Search for the cell housing the specified text and yield its [x, y] center coordinate. 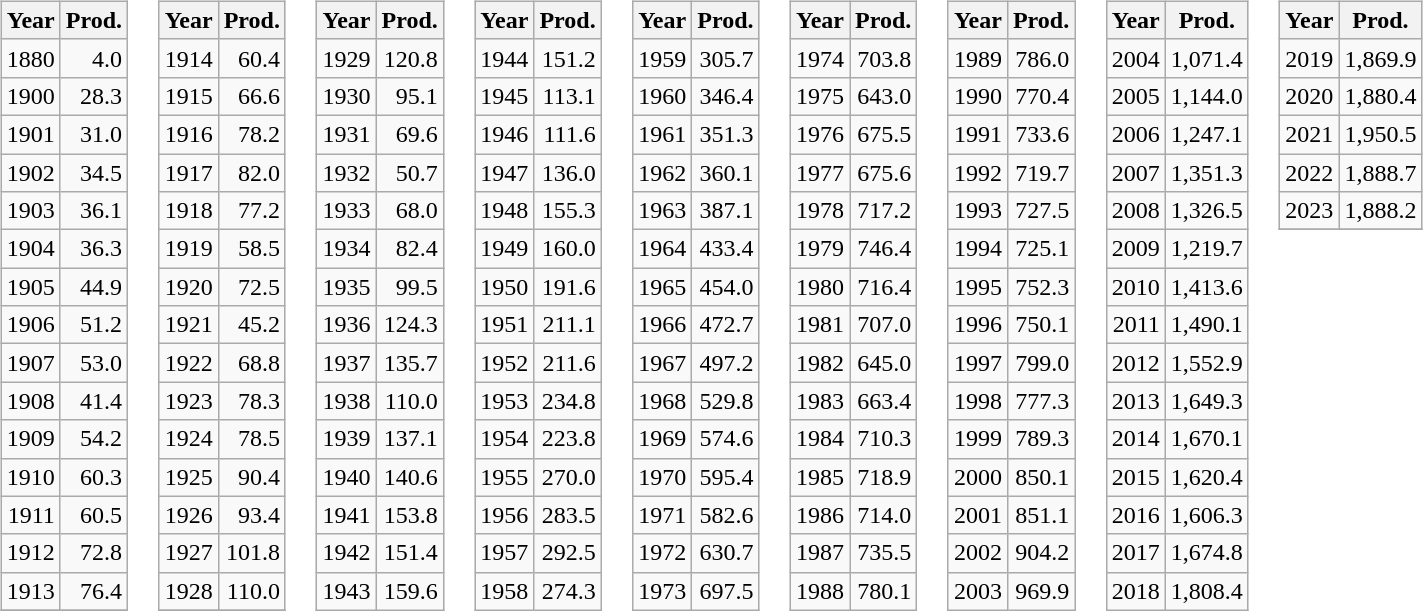
1988 [820, 591]
292.5 [568, 553]
1904 [30, 249]
1909 [30, 439]
1947 [504, 173]
60.5 [94, 515]
1987 [820, 553]
113.1 [568, 96]
643.0 [884, 96]
1945 [504, 96]
2019 [1310, 58]
697.5 [726, 591]
746.4 [884, 249]
31.0 [94, 134]
1922 [188, 363]
135.7 [410, 363]
101.8 [252, 553]
28.3 [94, 96]
2013 [1136, 401]
1965 [662, 287]
93.4 [252, 515]
454.0 [726, 287]
1974 [820, 58]
153.8 [410, 515]
1970 [662, 477]
2014 [1136, 439]
630.7 [726, 553]
707.0 [884, 325]
497.2 [726, 363]
1913 [30, 591]
1916 [188, 134]
1990 [978, 96]
1902 [30, 173]
2020 [1310, 96]
718.9 [884, 477]
1900 [30, 96]
1926 [188, 515]
2009 [1136, 249]
2011 [1136, 325]
1921 [188, 325]
2021 [1310, 134]
2022 [1310, 173]
1,326.5 [1206, 211]
1930 [346, 96]
1959 [662, 58]
2016 [1136, 515]
36.1 [94, 211]
72.5 [252, 287]
710.3 [884, 439]
1984 [820, 439]
1915 [188, 96]
752.3 [1040, 287]
36.3 [94, 249]
1968 [662, 401]
1951 [504, 325]
69.6 [410, 134]
2007 [1136, 173]
780.1 [884, 591]
716.4 [884, 287]
82.0 [252, 173]
735.5 [884, 553]
1924 [188, 439]
1980 [820, 287]
1954 [504, 439]
1950 [504, 287]
1,351.3 [1206, 173]
1935 [346, 287]
1,620.4 [1206, 477]
1903 [30, 211]
234.8 [568, 401]
45.2 [252, 325]
1994 [978, 249]
1975 [820, 96]
1908 [30, 401]
1,808.4 [1206, 591]
155.3 [568, 211]
1928 [188, 591]
1906 [30, 325]
1983 [820, 401]
95.1 [410, 96]
1944 [504, 58]
274.3 [568, 591]
799.0 [1040, 363]
82.4 [410, 249]
1953 [504, 401]
159.6 [410, 591]
1978 [820, 211]
1964 [662, 249]
2006 [1136, 134]
777.3 [1040, 401]
727.5 [1040, 211]
1914 [188, 58]
1,552.9 [1206, 363]
1991 [978, 134]
1933 [346, 211]
1,880.4 [1380, 96]
2001 [978, 515]
1946 [504, 134]
72.8 [94, 553]
151.4 [410, 553]
1962 [662, 173]
1934 [346, 249]
904.2 [1040, 553]
1,950.5 [1380, 134]
1901 [30, 134]
1992 [978, 173]
50.7 [410, 173]
99.5 [410, 287]
151.2 [568, 58]
2002 [978, 553]
969.9 [1040, 591]
60.4 [252, 58]
387.1 [726, 211]
2003 [978, 591]
60.3 [94, 477]
305.7 [726, 58]
770.4 [1040, 96]
714.0 [884, 515]
1969 [662, 439]
58.5 [252, 249]
582.6 [726, 515]
1963 [662, 211]
645.0 [884, 363]
111.6 [568, 134]
44.9 [94, 287]
1955 [504, 477]
1,071.4 [1206, 58]
90.4 [252, 477]
360.1 [726, 173]
1966 [662, 325]
1971 [662, 515]
78.5 [252, 439]
78.2 [252, 134]
2017 [1136, 553]
211.1 [568, 325]
68.0 [410, 211]
1985 [820, 477]
1929 [346, 58]
1949 [504, 249]
1961 [662, 134]
4.0 [94, 58]
1996 [978, 325]
529.8 [726, 401]
41.4 [94, 401]
717.2 [884, 211]
1,670.1 [1206, 439]
1,144.0 [1206, 96]
1960 [662, 96]
1948 [504, 211]
1993 [978, 211]
433.4 [726, 249]
1,247.1 [1206, 134]
136.0 [568, 173]
1967 [662, 363]
270.0 [568, 477]
1907 [30, 363]
1938 [346, 401]
1999 [978, 439]
675.6 [884, 173]
1942 [346, 553]
1937 [346, 363]
1982 [820, 363]
1958 [504, 591]
1,869.9 [1380, 58]
725.1 [1040, 249]
789.3 [1040, 439]
1,490.1 [1206, 325]
140.6 [410, 477]
1940 [346, 477]
1,413.6 [1206, 287]
124.3 [410, 325]
1936 [346, 325]
1,219.7 [1206, 249]
1920 [188, 287]
1995 [978, 287]
1919 [188, 249]
1972 [662, 553]
2000 [978, 477]
76.4 [94, 591]
1977 [820, 173]
750.1 [1040, 325]
78.3 [252, 401]
1956 [504, 515]
1989 [978, 58]
733.6 [1040, 134]
68.8 [252, 363]
1,649.3 [1206, 401]
1,674.8 [1206, 553]
2015 [1136, 477]
120.8 [410, 58]
719.7 [1040, 173]
2008 [1136, 211]
1976 [820, 134]
1,606.3 [1206, 515]
1911 [30, 515]
595.4 [726, 477]
786.0 [1040, 58]
191.6 [568, 287]
283.5 [568, 515]
1,888.2 [1380, 211]
211.6 [568, 363]
223.8 [568, 439]
51.2 [94, 325]
2012 [1136, 363]
351.3 [726, 134]
77.2 [252, 211]
1941 [346, 515]
1912 [30, 553]
346.4 [726, 96]
1917 [188, 173]
1918 [188, 211]
1910 [30, 477]
703.8 [884, 58]
850.1 [1040, 477]
2018 [1136, 591]
1923 [188, 401]
53.0 [94, 363]
663.4 [884, 401]
2023 [1310, 211]
2010 [1136, 287]
1973 [662, 591]
1943 [346, 591]
1952 [504, 363]
1998 [978, 401]
1939 [346, 439]
1931 [346, 134]
1905 [30, 287]
1880 [30, 58]
1979 [820, 249]
160.0 [568, 249]
675.5 [884, 134]
1927 [188, 553]
1981 [820, 325]
54.2 [94, 439]
137.1 [410, 439]
574.6 [726, 439]
1957 [504, 553]
1986 [820, 515]
34.5 [94, 173]
851.1 [1040, 515]
2004 [1136, 58]
1,888.7 [1380, 173]
2005 [1136, 96]
1925 [188, 477]
1932 [346, 173]
66.6 [252, 96]
1997 [978, 363]
472.7 [726, 325]
